Provide the (x, y) coordinate of the cell's center where the given text is located.  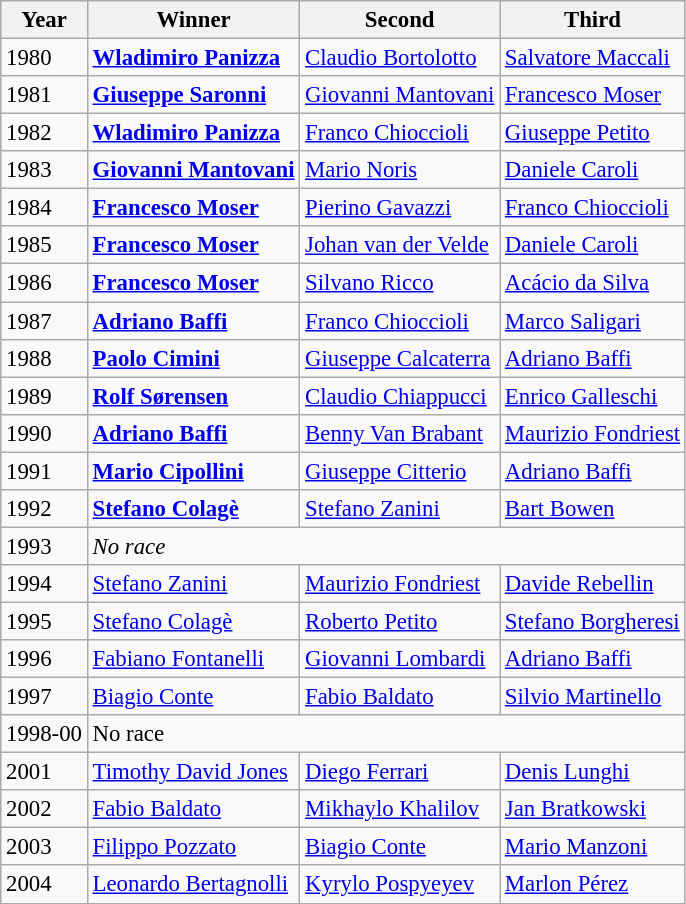
Claudio Chiappucci (400, 396)
Giuseppe Saronni (194, 95)
Paolo Cimini (194, 358)
2002 (44, 809)
Giuseppe Petito (593, 133)
Silvano Ricco (400, 283)
1986 (44, 283)
1983 (44, 170)
Mario Manzoni (593, 847)
Giuseppe Citterio (400, 471)
Leonardo Bertagnolli (194, 885)
Marco Saligari (593, 321)
Salvatore Maccali (593, 58)
Filippo Pozzato (194, 847)
Johan van der Velde (400, 245)
Bart Bowen (593, 509)
1987 (44, 321)
1993 (44, 546)
1982 (44, 133)
1992 (44, 509)
Davide Rebellin (593, 584)
1990 (44, 433)
Marlon Pérez (593, 885)
Benny Van Brabant (400, 433)
Winner (194, 20)
Enrico Galleschi (593, 396)
Mario Cipollini (194, 471)
1994 (44, 584)
Third (593, 20)
Claudio Bortolotto (400, 58)
Silvio Martinello (593, 697)
Acácio da Silva (593, 283)
Denis Lunghi (593, 772)
1980 (44, 58)
Rolf Sørensen (194, 396)
1996 (44, 659)
2003 (44, 847)
1995 (44, 621)
Giuseppe Calcaterra (400, 358)
Timothy David Jones (194, 772)
Pierino Gavazzi (400, 208)
Diego Ferrari (400, 772)
Second (400, 20)
Roberto Petito (400, 621)
Mikhaylo Khalilov (400, 809)
1989 (44, 396)
1997 (44, 697)
2004 (44, 885)
1998-00 (44, 734)
2001 (44, 772)
Mario Noris (400, 170)
1984 (44, 208)
Kyrylo Pospyeyev (400, 885)
1988 (44, 358)
Stefano Borgheresi (593, 621)
Jan Bratkowski (593, 809)
1991 (44, 471)
Year (44, 20)
1985 (44, 245)
Fabiano Fontanelli (194, 659)
1981 (44, 95)
Giovanni Lombardi (400, 659)
